Find where the given text appears and provide that cell's center as [X, Y] coordinate. 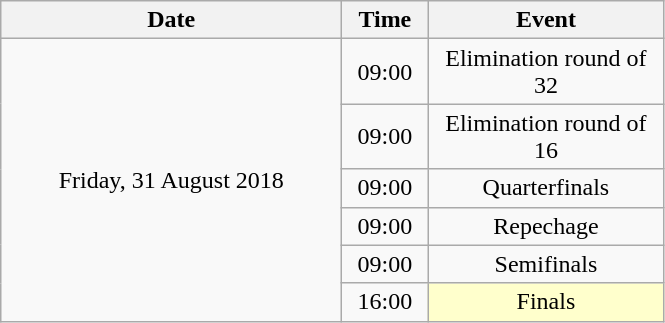
Finals [546, 302]
Repechage [546, 226]
Friday, 31 August 2018 [172, 180]
Semifinals [546, 264]
Quarterfinals [546, 188]
Date [172, 20]
Event [546, 20]
16:00 [385, 302]
Elimination round of 16 [546, 136]
Time [385, 20]
Elimination round of 32 [546, 72]
